Determine the [x, y] coordinate at the center of the cell enclosing the given text.  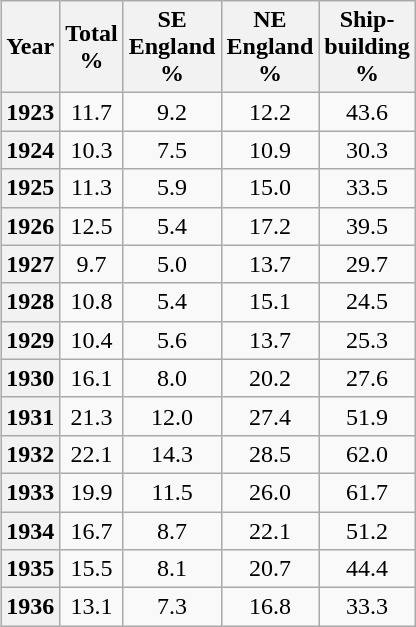
Ship-building% [367, 47]
1931 [30, 416]
17.2 [270, 226]
5.0 [172, 264]
1935 [30, 569]
16.8 [270, 607]
21.3 [92, 416]
15.0 [270, 188]
11.7 [92, 112]
20.7 [270, 569]
1932 [30, 454]
1930 [30, 378]
13.1 [92, 607]
10.9 [270, 150]
11.3 [92, 188]
NE England% [270, 47]
16.1 [92, 378]
30.3 [367, 150]
29.7 [367, 264]
20.2 [270, 378]
25.3 [367, 340]
51.9 [367, 416]
1933 [30, 492]
1926 [30, 226]
43.6 [367, 112]
62.0 [367, 454]
16.7 [92, 531]
12.0 [172, 416]
5.6 [172, 340]
SE England% [172, 47]
33.3 [367, 607]
Year [30, 47]
9.7 [92, 264]
7.5 [172, 150]
5.9 [172, 188]
27.6 [367, 378]
1927 [30, 264]
1924 [30, 150]
8.7 [172, 531]
39.5 [367, 226]
1923 [30, 112]
61.7 [367, 492]
44.4 [367, 569]
51.2 [367, 531]
14.3 [172, 454]
1934 [30, 531]
15.1 [270, 302]
1928 [30, 302]
10.8 [92, 302]
Total % [92, 47]
24.5 [367, 302]
19.9 [92, 492]
33.5 [367, 188]
28.5 [270, 454]
10.4 [92, 340]
10.3 [92, 150]
1925 [30, 188]
8.1 [172, 569]
11.5 [172, 492]
9.2 [172, 112]
15.5 [92, 569]
7.3 [172, 607]
27.4 [270, 416]
12.5 [92, 226]
26.0 [270, 492]
12.2 [270, 112]
1936 [30, 607]
1929 [30, 340]
8.0 [172, 378]
